Provide the (x, y) coordinate of the cell's center where the given text is located.  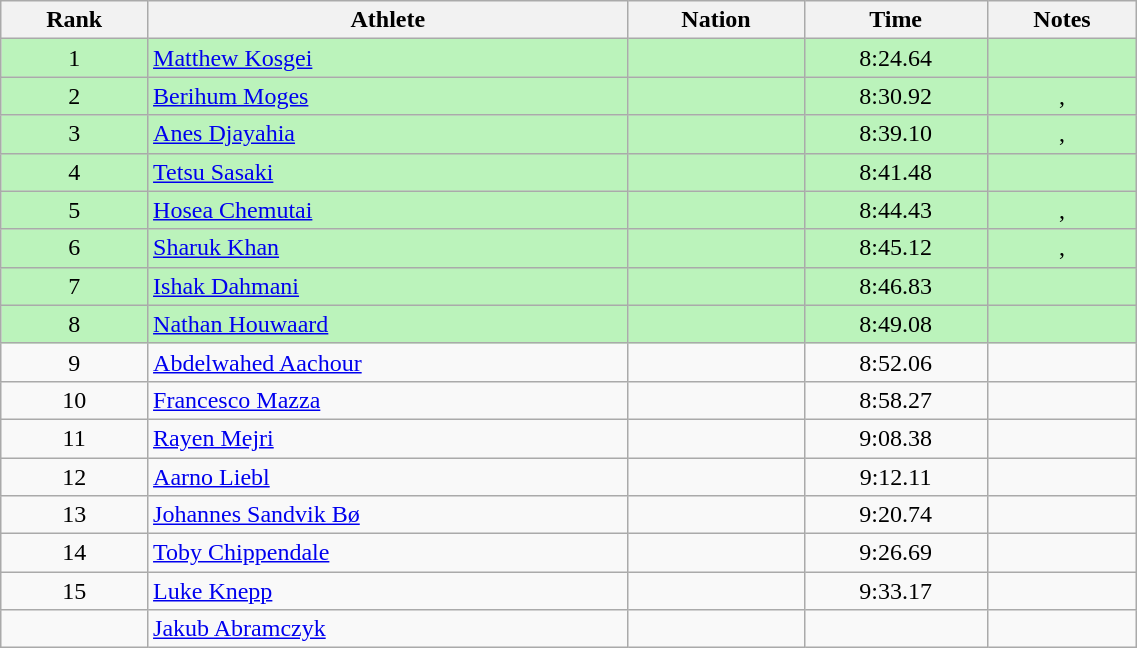
8:44.43 (896, 210)
Rayen Mejri (388, 438)
8 (74, 324)
10 (74, 400)
Aarno Liebl (388, 477)
Abdelwahed Aachour (388, 362)
Toby Chippendale (388, 553)
Hosea Chemutai (388, 210)
8:39.10 (896, 134)
7 (74, 286)
Notes (1062, 20)
Sharuk Khan (388, 248)
13 (74, 515)
9:12.11 (896, 477)
9:33.17 (896, 591)
8:52.06 (896, 362)
12 (74, 477)
8:46.83 (896, 286)
6 (74, 248)
Berihum Moges (388, 96)
8:49.08 (896, 324)
8:41.48 (896, 172)
11 (74, 438)
14 (74, 553)
4 (74, 172)
Francesco Mazza (388, 400)
Anes Djayahia (388, 134)
Ishak Dahmani (388, 286)
15 (74, 591)
8:30.92 (896, 96)
9:20.74 (896, 515)
Matthew Kosgei (388, 58)
Nathan Houwaard (388, 324)
Nation (716, 20)
8:45.12 (896, 248)
5 (74, 210)
Jakub Abramczyk (388, 629)
Rank (74, 20)
Tetsu Sasaki (388, 172)
Luke Knepp (388, 591)
9 (74, 362)
1 (74, 58)
8:58.27 (896, 400)
9:08.38 (896, 438)
3 (74, 134)
2 (74, 96)
Johannes Sandvik Bø (388, 515)
9:26.69 (896, 553)
Athlete (388, 20)
8:24.64 (896, 58)
Time (896, 20)
